Return [x, y] of the center of cell containing provided text 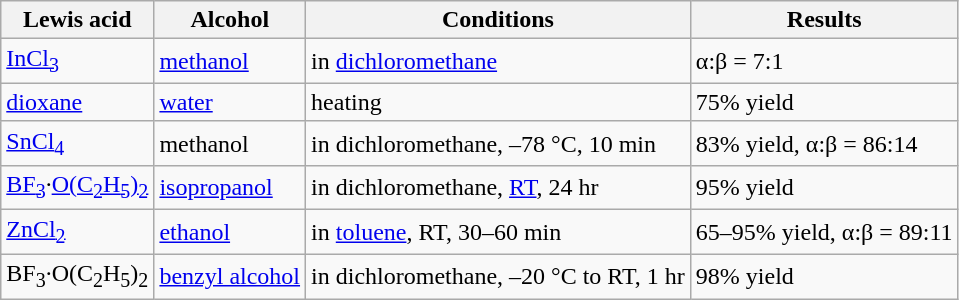
heating [498, 102]
ethanol [230, 232]
95% yield [824, 188]
isopropanol [230, 188]
in dichloromethane, –78 °C, 10 min [498, 143]
water [230, 102]
in toluene, RT, 30–60 min [498, 232]
Conditions [498, 20]
65–95% yield, α:β = 89:11 [824, 232]
InCl3 [78, 61]
in dichloromethane, –20 °C to RT, 1 hr [498, 276]
benzyl alcohol [230, 276]
Lewis acid [78, 20]
Alcohol [230, 20]
α:β = 7:1 [824, 61]
83% yield, α:β = 86:14 [824, 143]
SnCl4 [78, 143]
75% yield [824, 102]
in dichloromethane, RT, 24 hr [498, 188]
Results [824, 20]
ZnCl2 [78, 232]
98% yield [824, 276]
dioxane [78, 102]
in dichloromethane [498, 61]
